Locate the cell with the specified text and output its [X, Y] center coordinate. 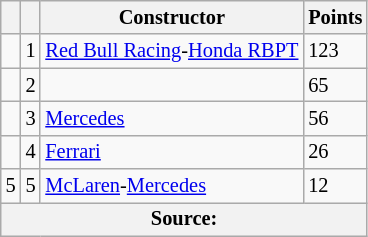
123 [335, 51]
Source: [184, 219]
65 [335, 85]
26 [335, 152]
Red Bull Racing-Honda RBPT [172, 51]
Points [335, 17]
Ferrari [172, 152]
2 [31, 85]
3 [31, 118]
Constructor [172, 17]
1 [31, 51]
Mercedes [172, 118]
McLaren-Mercedes [172, 186]
4 [31, 152]
12 [335, 186]
56 [335, 118]
